Identify which cell holds the provided text, then report its (x, y) central coordinate. 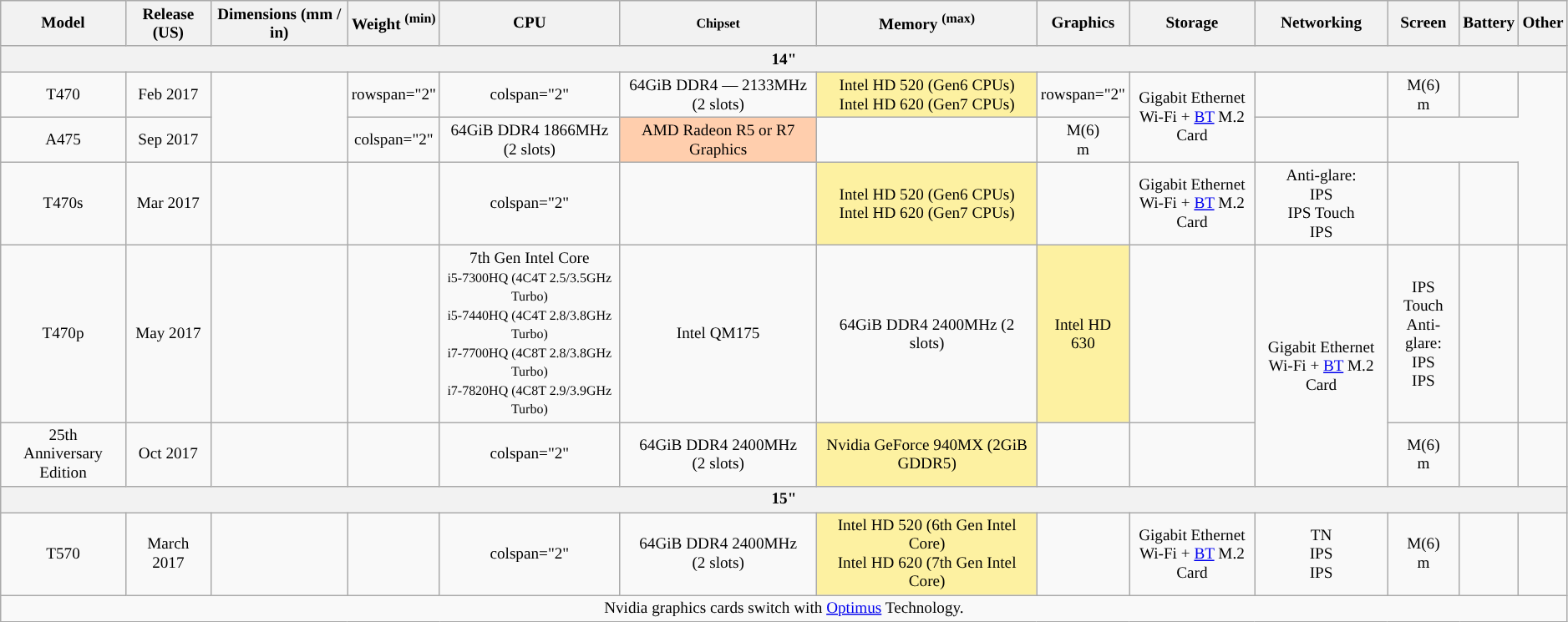
AMD Radeon R5 or R7 Graphics (718, 139)
15" (784, 499)
Nvidia GeForce 940MX (2GiB GDDR5) (927, 454)
Memory (max) (927, 23)
Anti-glare: IPS IPS Touch IPS (1322, 204)
64GiB DDR4 — 2133MHz (2 slots) (718, 94)
T470s (63, 204)
TN IPS IPS (1322, 554)
Sep 2017 (168, 139)
Weight (min) (393, 23)
Model (63, 23)
Storage (1193, 23)
CPU (530, 23)
64GiB DDR4 2400MHz(2 slots) (718, 554)
64GiB DDR4 1866MHz (2 slots) (530, 139)
14" (784, 59)
Other (1543, 23)
Intel HD 520 (6th Gen Intel Core) Intel HD 620 (7th Gen Intel Core) (927, 554)
IPS TouchAnti-glare: IPS IPS (1423, 334)
Chipset (718, 23)
Release (US) (168, 23)
T570 (63, 554)
Feb 2017 (168, 94)
T470p (63, 334)
25thAnniversary Edition (63, 454)
Mar 2017 (168, 204)
March 2017 (168, 554)
Dimensions (mm / in) (279, 23)
Intel QM175 (718, 334)
Oct 2017 (168, 454)
A475 (63, 139)
Graphics (1083, 23)
Nvidia graphics cards switch with Optimus Technology. (784, 609)
May 2017 (168, 334)
Screen (1423, 23)
Battery (1489, 23)
Networking (1322, 23)
Intel HD 630 (1083, 334)
T470 (63, 94)
